Search for the cell housing the specified text and yield its (X, Y) center coordinate. 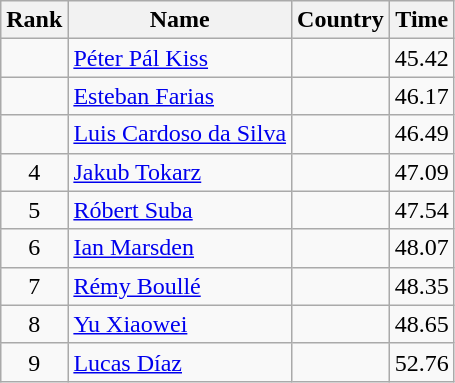
Name (180, 20)
Ian Marsden (180, 248)
Esteban Farias (180, 96)
7 (34, 286)
Luis Cardoso da Silva (180, 134)
48.35 (422, 286)
48.65 (422, 324)
Rémy Boullé (180, 286)
Time (422, 20)
46.17 (422, 96)
5 (34, 210)
4 (34, 172)
9 (34, 362)
Yu Xiaowei (180, 324)
6 (34, 248)
48.07 (422, 248)
47.54 (422, 210)
Country (341, 20)
Róbert Suba (180, 210)
47.09 (422, 172)
Jakub Tokarz (180, 172)
Lucas Díaz (180, 362)
45.42 (422, 58)
46.49 (422, 134)
Péter Pál Kiss (180, 58)
8 (34, 324)
52.76 (422, 362)
Rank (34, 20)
